Output the (X, Y) coordinate of the center of the cell containing the given text.  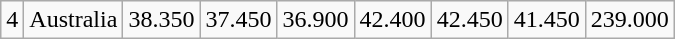
239.000 (630, 20)
42.450 (470, 20)
37.450 (238, 20)
42.400 (392, 20)
36.900 (316, 20)
41.450 (546, 20)
4 (12, 20)
Australia (74, 20)
38.350 (162, 20)
